For the text-containing cell, return its midpoint in (X, Y) coordinate format. 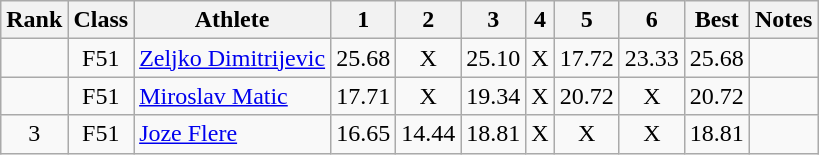
Rank (34, 20)
Miroslav Matic (232, 96)
Notes (783, 20)
16.65 (364, 134)
2 (428, 20)
23.33 (652, 58)
17.72 (586, 58)
4 (540, 20)
Athlete (232, 20)
Best (716, 20)
6 (652, 20)
17.71 (364, 96)
Joze Flere (232, 134)
Class (101, 20)
Zeljko Dimitrijevic (232, 58)
5 (586, 20)
1 (364, 20)
14.44 (428, 134)
25.10 (494, 58)
19.34 (494, 96)
